Pinpoint the cell where the given text exists, returning its (X, Y) midpoint coordinate. 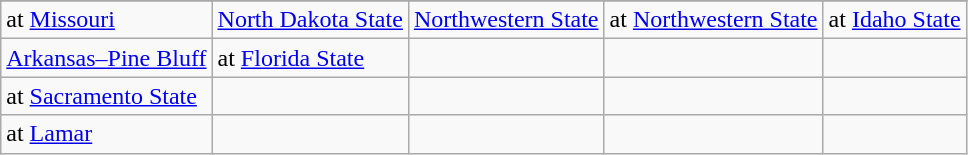
North Dakota State (310, 20)
at Northwestern State (714, 20)
at Missouri (106, 20)
at Lamar (106, 134)
Arkansas–Pine Bluff (106, 58)
at Idaho State (894, 20)
Northwestern State (506, 20)
at Florida State (310, 58)
at Sacramento State (106, 96)
